Scan for the cell matching the given text and deliver its (x, y) coordinate at center. 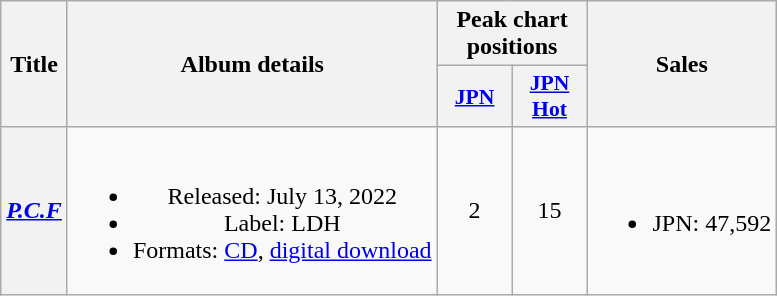
P.C.F (34, 210)
Released: July 13, 2022Label: LDHFormats: CD, digital download (252, 210)
Title (34, 64)
15 (550, 210)
Album details (252, 64)
JPN (474, 96)
Sales (682, 64)
JPNHot (550, 96)
JPN: 47,592 (682, 210)
Peak chart positions (512, 34)
2 (474, 210)
